Pinpoint the cell where the given text exists, returning its (X, Y) midpoint coordinate. 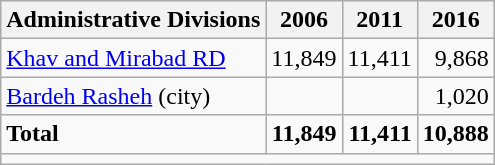
Total (134, 134)
2016 (456, 20)
Administrative Divisions (134, 20)
10,888 (456, 134)
2006 (304, 20)
1,020 (456, 96)
Bardeh Rasheh (city) (134, 96)
Khav and Mirabad RD (134, 58)
9,868 (456, 58)
2011 (380, 20)
